Extract the [x, y] coordinate from the center of the cell holding the provided text.  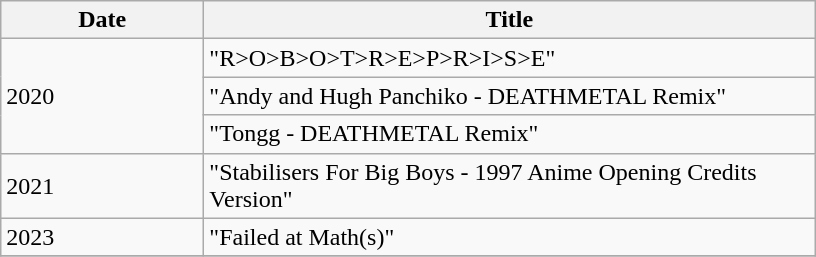
"Stabilisers For Big Boys - 1997 Anime Opening Credits Version" [510, 186]
2021 [102, 186]
"Tongg - DEATHMETAL Remix" [510, 134]
2020 [102, 96]
"Andy and Hugh Panchiko - DEATHMETAL Remix" [510, 96]
2023 [102, 237]
"R>O>B>O>T>R>E>P>R>I>S>E" [510, 58]
"Failed at Math(s)" [510, 237]
Title [510, 20]
Date [102, 20]
